Provide the [x, y] coordinate of the cell's center where the given text is located.  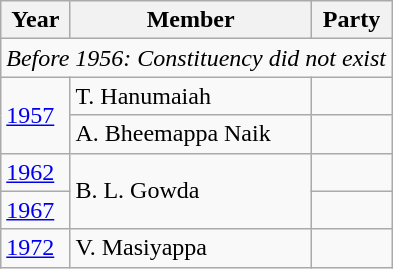
A. Bheemappa Naik [191, 134]
1957 [36, 115]
Member [191, 20]
Before 1956: Constituency did not exist [196, 58]
V. Masiyappa [191, 248]
1962 [36, 172]
1972 [36, 248]
1967 [36, 210]
T. Hanumaiah [191, 96]
B. L. Gowda [191, 191]
Year [36, 20]
Party [351, 20]
